Detect which cell encompasses the target text, then output its [X, Y] center coordinate. 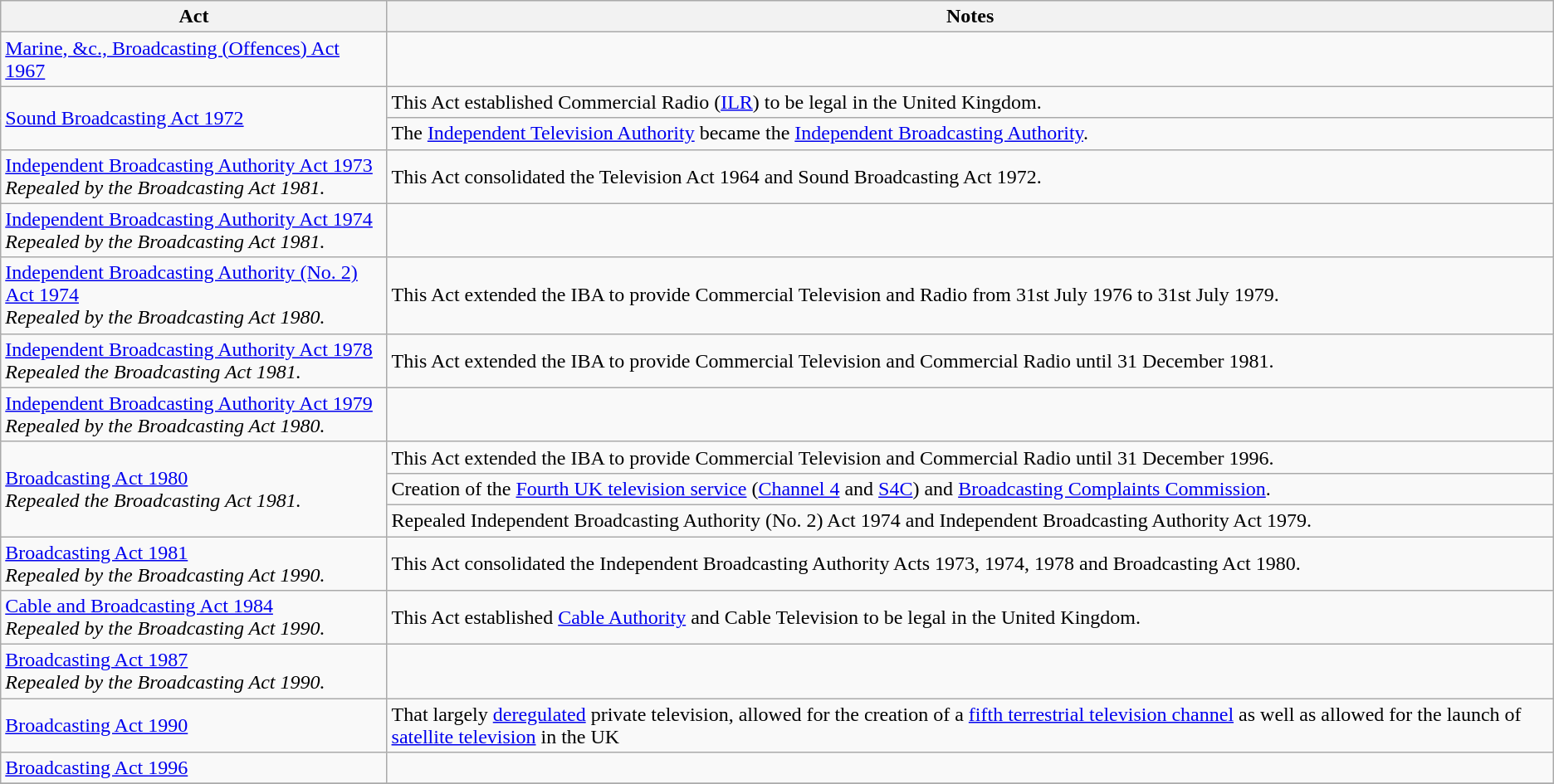
Sound Broadcasting Act 1972 [194, 118]
Broadcasting Act 1996 [194, 768]
Marine, &c., Broadcasting (Offences) Act 1967 [194, 60]
Independent Broadcasting Authority Act 1978Repealed the Broadcasting Act 1981. [194, 360]
Act [194, 17]
This Act extended the IBA to provide Commercial Television and Radio from 31st July 1976 to 31st July 1979. [970, 295]
Broadcasting Act 1987Repealed by the Broadcasting Act 1990. [194, 672]
Broadcasting Act 1981Repealed by the Broadcasting Act 1990. [194, 562]
Cable and Broadcasting Act 1984Repealed by the Broadcasting Act 1990. [194, 617]
Independent Broadcasting Authority Act 1974Repealed by the Broadcasting Act 1981. [194, 231]
Independent Broadcasting Authority Act 1979Repealed by the Broadcasting Act 1980. [194, 415]
This Act consolidated the Television Act 1964 and Sound Broadcasting Act 1972. [970, 176]
Broadcasting Act 1990 [194, 725]
This Act extended the IBA to provide Commercial Television and Commercial Radio until 31 December 1996. [970, 457]
Broadcasting Act 1980Repealed the Broadcasting Act 1981. [194, 489]
Independent Broadcasting Authority Act 1973Repealed by the Broadcasting Act 1981. [194, 176]
Notes [970, 17]
This Act consolidated the Independent Broadcasting Authority Acts 1973, 1974, 1978 and Broadcasting Act 1980. [970, 562]
This Act established Cable Authority and Cable Television to be legal in the United Kingdom. [970, 617]
This Act established Commercial Radio (ILR) to be legal in the United Kingdom. [970, 102]
Repealed Independent Broadcasting Authority (No. 2) Act 1974 and Independent Broadcasting Authority Act 1979. [970, 520]
This Act extended the IBA to provide Commercial Television and Commercial Radio until 31 December 1981. [970, 360]
The Independent Television Authority became the Independent Broadcasting Authority. [970, 134]
Creation of the Fourth UK television service (Channel 4 and S4C) and Broadcasting Complaints Commission. [970, 489]
Independent Broadcasting Authority (No. 2) Act 1974Repealed by the Broadcasting Act 1980. [194, 295]
